Scan for the cell matching the given text and deliver its [X, Y] coordinate at center. 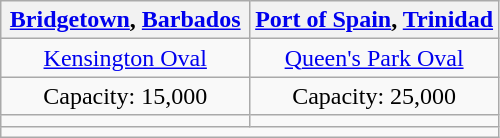
Queen's Park Oval [374, 58]
Port of Spain, Trinidad [374, 20]
Kensington Oval [126, 58]
Capacity: 15,000 [126, 96]
Capacity: 25,000 [374, 96]
Bridgetown, Barbados [126, 20]
